Detect which cell encompasses the target text, then output its [x, y] center coordinate. 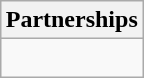
Partnerships [72, 20]
